Search for the cell housing the specified text and yield its [X, Y] center coordinate. 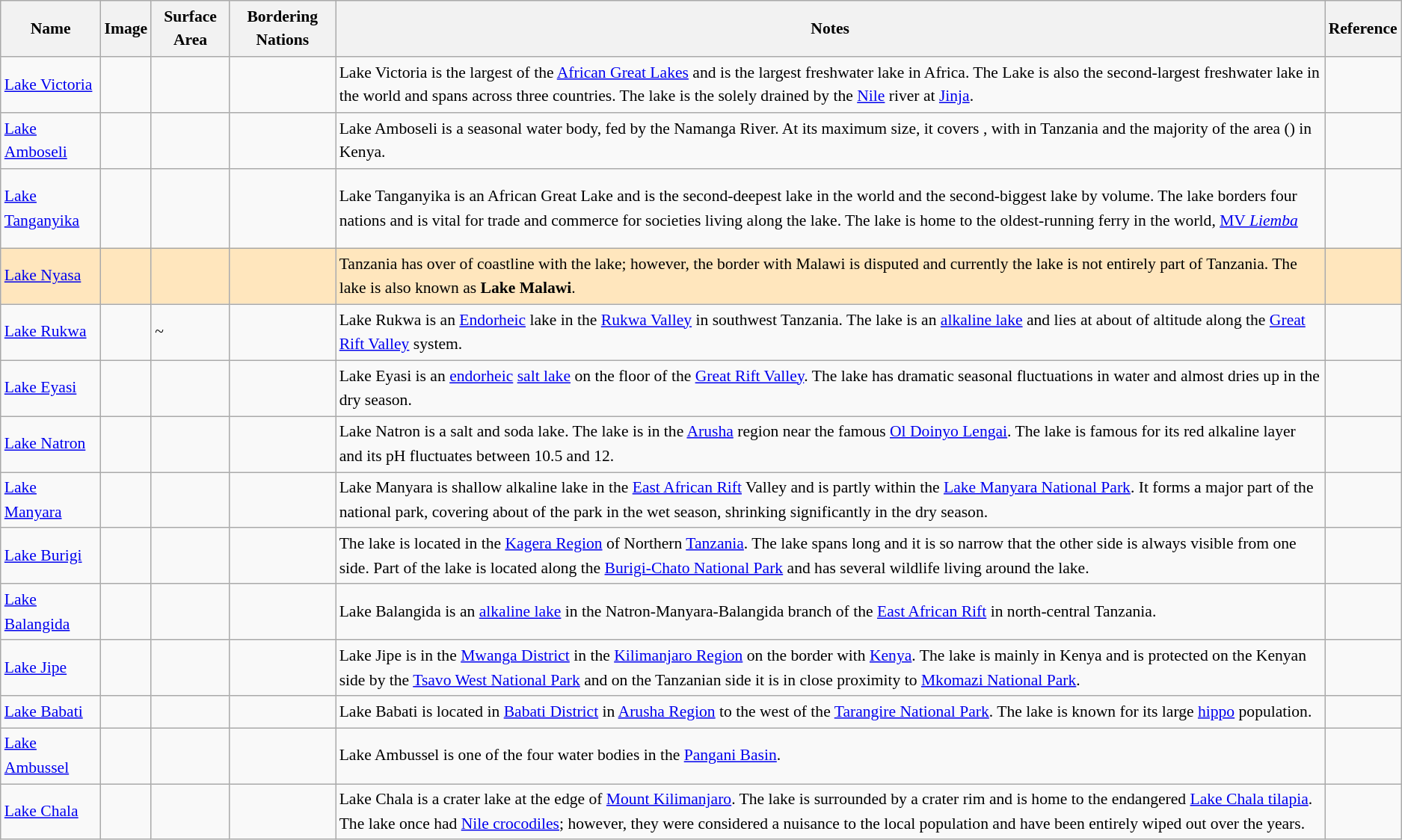
Lake Natron [51, 444]
Lake Rukwa [51, 332]
Lake Balangida [51, 613]
Lake Victoria [51, 85]
Notes [830, 28]
Lake Eyasi [51, 389]
Lake Amboseli [51, 140]
Surface Area [190, 28]
Lake Manyara [51, 501]
Lake Ambussel [51, 756]
Reference [1363, 28]
Image [126, 28]
Lake Chala [51, 812]
Lake Jipe [51, 668]
Bordering Nations [283, 28]
Lake Babati [51, 713]
Lake Nyasa [51, 277]
~ [190, 332]
Lake Tanganyika [51, 209]
Lake Burigi [51, 556]
Name [51, 28]
Lake Ambussel is one of the four water bodies in the Pangani Basin. [830, 756]
Lake Balangida is an alkaline lake in the Natron-Manyara-Balangida branch of the East African Rift in north-central Tanzania. [830, 613]
